Return (X, Y) of the center of cell containing provided text 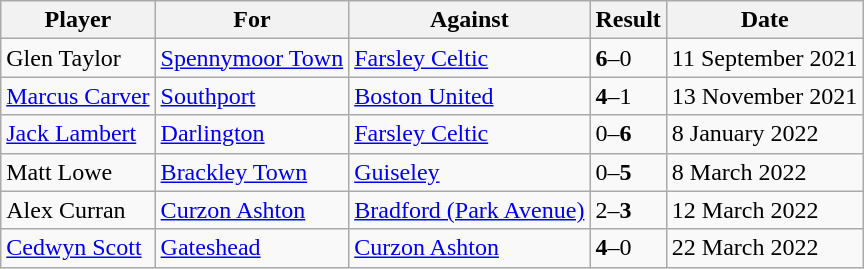
Brackley Town (252, 172)
Southport (252, 96)
Date (764, 20)
8 January 2022 (764, 134)
Cedwyn Scott (78, 248)
0–5 (628, 172)
22 March 2022 (764, 248)
8 March 2022 (764, 172)
4–1 (628, 96)
Darlington (252, 134)
0–6 (628, 134)
Marcus Carver (78, 96)
Spennymoor Town (252, 58)
13 November 2021 (764, 96)
Alex Curran (78, 210)
2–3 (628, 210)
4–0 (628, 248)
Gateshead (252, 248)
Glen Taylor (78, 58)
Jack Lambert (78, 134)
6–0 (628, 58)
Matt Lowe (78, 172)
Player (78, 20)
Bradford (Park Avenue) (470, 210)
For (252, 20)
Guiseley (470, 172)
12 March 2022 (764, 210)
Result (628, 20)
Against (470, 20)
11 September 2021 (764, 58)
Boston United (470, 96)
